Identify which cell holds the provided text, then report its (X, Y) central coordinate. 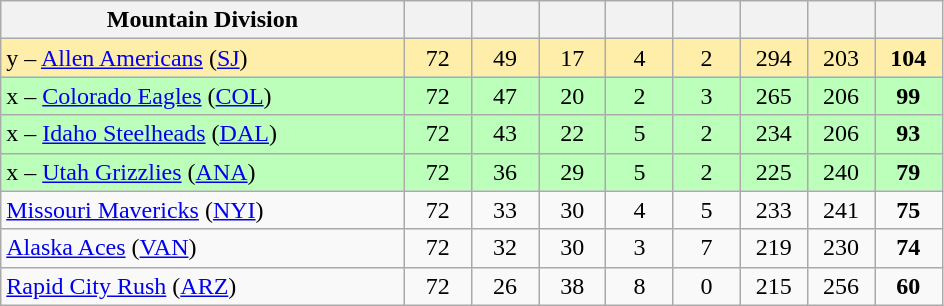
79 (908, 172)
38 (572, 286)
49 (504, 58)
240 (840, 172)
104 (908, 58)
294 (774, 58)
y – Allen Americans (SJ) (202, 58)
241 (840, 210)
75 (908, 210)
Rapid City Rush (ARZ) (202, 286)
219 (774, 248)
22 (572, 134)
225 (774, 172)
8 (640, 286)
x – Colorado Eagles (COL) (202, 96)
x – Idaho Steelheads (DAL) (202, 134)
33 (504, 210)
265 (774, 96)
32 (504, 248)
0 (706, 286)
17 (572, 58)
203 (840, 58)
47 (504, 96)
36 (504, 172)
43 (504, 134)
Alaska Aces (VAN) (202, 248)
215 (774, 286)
234 (774, 134)
233 (774, 210)
256 (840, 286)
26 (504, 286)
99 (908, 96)
7 (706, 248)
Missouri Mavericks (NYI) (202, 210)
29 (572, 172)
60 (908, 286)
20 (572, 96)
x – Utah Grizzlies (ANA) (202, 172)
230 (840, 248)
93 (908, 134)
Mountain Division (202, 20)
74 (908, 248)
